Determine the [X, Y] coordinate at the center of the cell enclosing the given text.  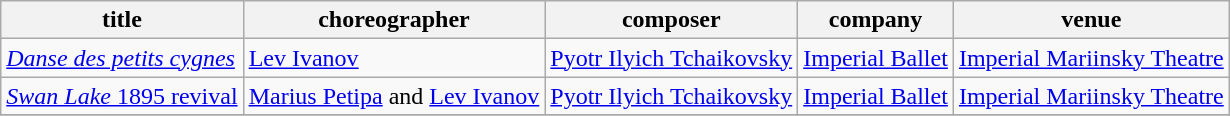
venue [1091, 20]
choreographer [394, 20]
Swan Lake 1895 revival [122, 96]
Marius Petipa and Lev Ivanov [394, 96]
Lev Ivanov [394, 58]
title [122, 20]
company [876, 20]
composer [672, 20]
Danse des petits cygnes [122, 58]
